Find where the given text appears and provide that cell's center as (X, Y) coordinate. 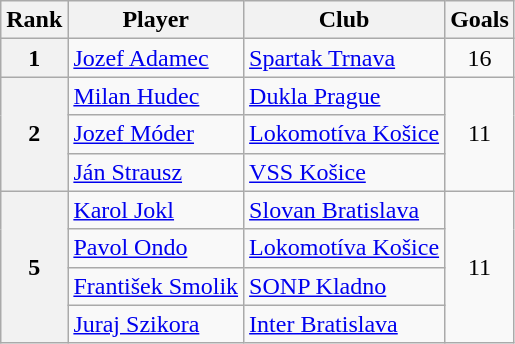
Jozef Adamec (156, 58)
Dukla Prague (344, 96)
Goals (480, 20)
Spartak Trnava (344, 58)
Inter Bratislava (344, 324)
Player (156, 20)
Rank (34, 20)
Club (344, 20)
Milan Hudec (156, 96)
Karol Jokl (156, 210)
Juraj Szikora (156, 324)
Ján Strausz (156, 172)
16 (480, 58)
SONP Kladno (344, 286)
Slovan Bratislava (344, 210)
2 (34, 134)
5 (34, 267)
VSS Košice (344, 172)
František Smolik (156, 286)
Pavol Ondo (156, 248)
Jozef Móder (156, 134)
1 (34, 58)
